Search for the cell housing the specified text and yield its [x, y] center coordinate. 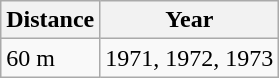
60 m [50, 58]
1971, 1972, 1973 [190, 58]
Year [190, 20]
Distance [50, 20]
